Return [X, Y] of the center of cell containing provided text 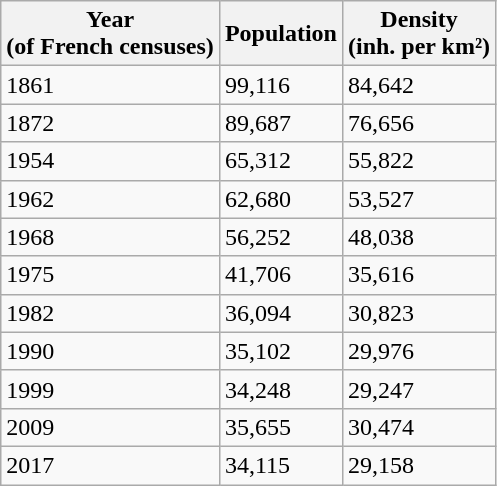
62,680 [280, 199]
34,248 [280, 389]
99,116 [280, 85]
1861 [110, 85]
36,094 [280, 313]
2017 [110, 465]
1975 [110, 275]
76,656 [418, 123]
30,474 [418, 427]
1990 [110, 351]
1968 [110, 237]
34,115 [280, 465]
35,102 [280, 351]
2009 [110, 427]
29,976 [418, 351]
41,706 [280, 275]
1999 [110, 389]
89,687 [280, 123]
Population [280, 34]
30,823 [418, 313]
1982 [110, 313]
56,252 [280, 237]
55,822 [418, 161]
35,616 [418, 275]
Density(inh. per km²) [418, 34]
1962 [110, 199]
65,312 [280, 161]
Year(of French censuses) [110, 34]
1954 [110, 161]
84,642 [418, 85]
48,038 [418, 237]
29,158 [418, 465]
53,527 [418, 199]
29,247 [418, 389]
1872 [110, 123]
35,655 [280, 427]
